Scan for the cell matching the given text and deliver its [X, Y] coordinate at center. 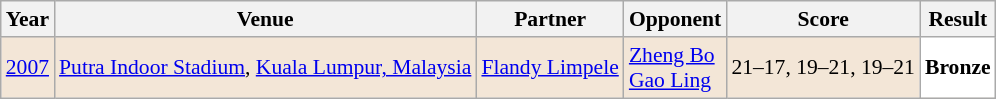
Putra Indoor Stadium, Kuala Lumpur, Malaysia [265, 68]
21–17, 19–21, 19–21 [823, 68]
Flandy Limpele [550, 68]
Opponent [676, 19]
Year [28, 19]
2007 [28, 68]
Result [958, 19]
Venue [265, 19]
Zheng Bo Gao Ling [676, 68]
Bronze [958, 68]
Score [823, 19]
Partner [550, 19]
